Output the [x, y] coordinate of the center of the cell containing the given text.  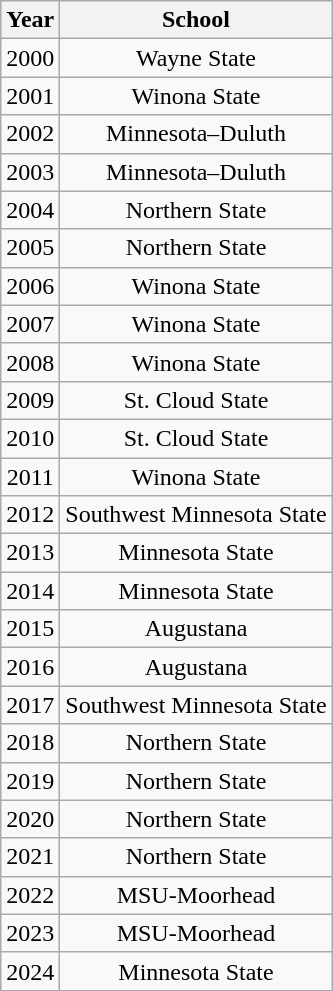
2007 [30, 324]
2017 [30, 705]
2023 [30, 933]
2012 [30, 515]
Year [30, 20]
2008 [30, 362]
2021 [30, 857]
2004 [30, 210]
2001 [30, 96]
2014 [30, 591]
2022 [30, 895]
2005 [30, 248]
2010 [30, 438]
School [196, 20]
2011 [30, 477]
2013 [30, 553]
2016 [30, 667]
2024 [30, 971]
2009 [30, 400]
Wayne State [196, 58]
2000 [30, 58]
2020 [30, 819]
2003 [30, 172]
2018 [30, 743]
2019 [30, 781]
2006 [30, 286]
2002 [30, 134]
2015 [30, 629]
